Detect which cell encompasses the target text, then output its [X, Y] center coordinate. 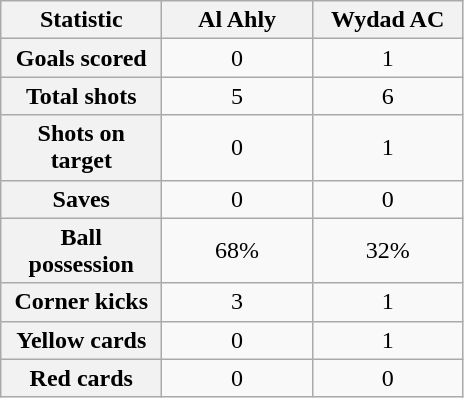
Corner kicks [82, 302]
Wydad AC [388, 20]
32% [388, 250]
Red cards [82, 378]
68% [238, 250]
Goals scored [82, 58]
Yellow cards [82, 340]
6 [388, 96]
Ball possession [82, 250]
Statistic [82, 20]
3 [238, 302]
Saves [82, 199]
Shots on target [82, 148]
Al Ahly [238, 20]
Total shots [82, 96]
5 [238, 96]
